Detect which cell encompasses the target text, then output its (X, Y) center coordinate. 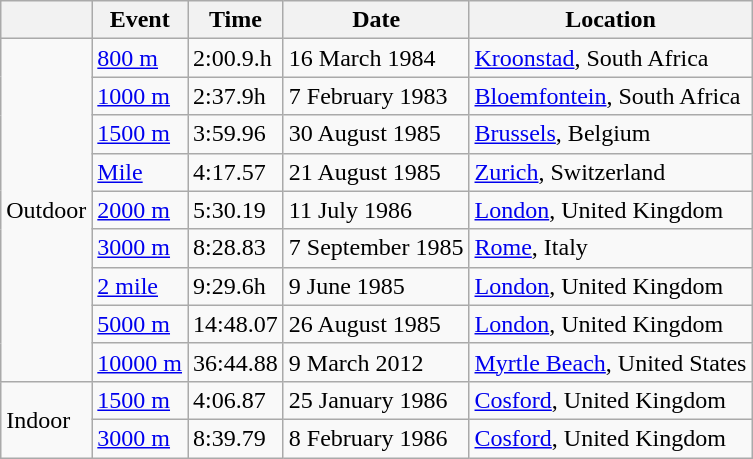
7 September 1985 (376, 248)
1000 m (140, 96)
8 February 1986 (376, 438)
36:44.88 (236, 362)
Time (236, 20)
Bloemfontein, South Africa (610, 96)
2000 m (140, 210)
3:59.96 (236, 134)
4:06.87 (236, 400)
30 August 1985 (376, 134)
Event (140, 20)
Zurich, Switzerland (610, 172)
16 March 1984 (376, 58)
8:39.79 (236, 438)
11 July 1986 (376, 210)
21 August 1985 (376, 172)
Brussels, Belgium (610, 134)
9:29.6h (236, 286)
2:37.9h (236, 96)
Outdoor (46, 210)
Location (610, 20)
26 August 1985 (376, 324)
Mile (140, 172)
4:17.57 (236, 172)
5:30.19 (236, 210)
10000 m (140, 362)
Rome, Italy (610, 248)
9 March 2012 (376, 362)
2 mile (140, 286)
800 m (140, 58)
14:48.07 (236, 324)
7 February 1983 (376, 96)
9 June 1985 (376, 286)
5000 m (140, 324)
Date (376, 20)
2:00.9.h (236, 58)
Kroonstad, South Africa (610, 58)
25 January 1986 (376, 400)
8:28.83 (236, 248)
Indoor (46, 419)
Myrtle Beach, United States (610, 362)
